Find where the given text appears and provide that cell's center as [x, y] coordinate. 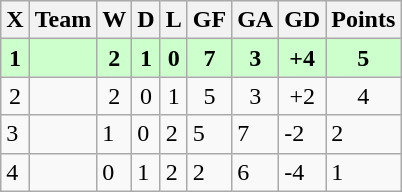
GD [302, 20]
GF [209, 20]
+2 [302, 96]
Team [63, 20]
6 [256, 172]
GA [256, 20]
D [146, 20]
W [114, 20]
-4 [302, 172]
X [15, 20]
Points [364, 20]
+4 [302, 58]
-2 [302, 134]
L [174, 20]
